Return [x, y] of the center of cell containing provided text 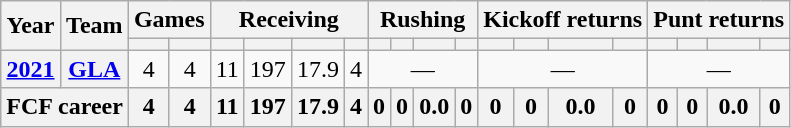
Punt returns [719, 20]
GLA [94, 69]
Games [169, 20]
FCF career [65, 107]
Kickoff returns [563, 20]
2021 [31, 69]
Receiving [288, 20]
Year [31, 26]
Rushing [423, 20]
Team [94, 26]
